Find where the given text appears and provide that cell's center as (X, Y) coordinate. 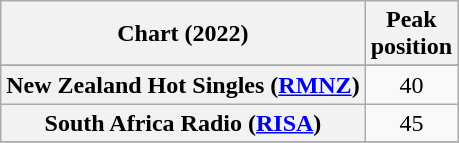
Peakposition (411, 34)
Chart (2022) (183, 34)
New Zealand Hot Singles (RMNZ) (183, 85)
40 (411, 85)
45 (411, 123)
South Africa Radio (RISA) (183, 123)
